Search for the cell housing the specified text and yield its (x, y) center coordinate. 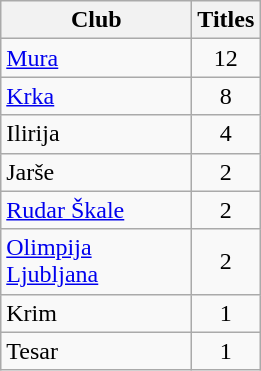
8 (226, 96)
4 (226, 134)
Club (96, 20)
Mura (96, 58)
Rudar Škale (96, 210)
Olimpija Ljubljana (96, 262)
12 (226, 58)
Jarše (96, 172)
Titles (226, 20)
Krim (96, 313)
Krka (96, 96)
Ilirija (96, 134)
Tesar (96, 351)
